Provide the [X, Y] coordinate of the cell's center where the given text is located.  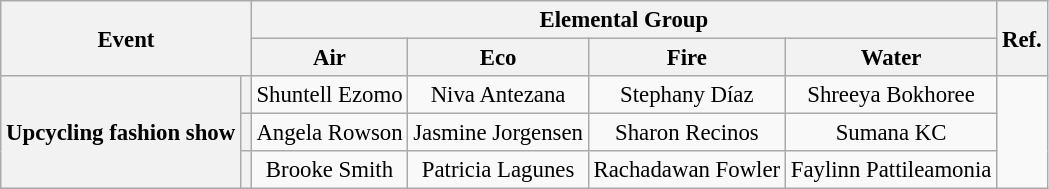
Air [330, 58]
Eco [498, 58]
Brooke Smith [330, 170]
Water [890, 58]
Sharon Recinos [686, 133]
Sumana KC [890, 133]
Shuntell Ezomo [330, 95]
Ref. [1022, 38]
Niva Antezana [498, 95]
Elemental Group [624, 20]
Patricia Lagunes [498, 170]
Rachadawan Fowler [686, 170]
Jasmine Jorgensen [498, 133]
Event [126, 38]
Fire [686, 58]
Shreeya Bokhoree [890, 95]
Angela Rowson [330, 133]
Stephany Díaz [686, 95]
Faylinn Pattileamonia [890, 170]
Upcycling fashion show [121, 132]
